For the text-containing cell, return its midpoint in (x, y) coordinate format. 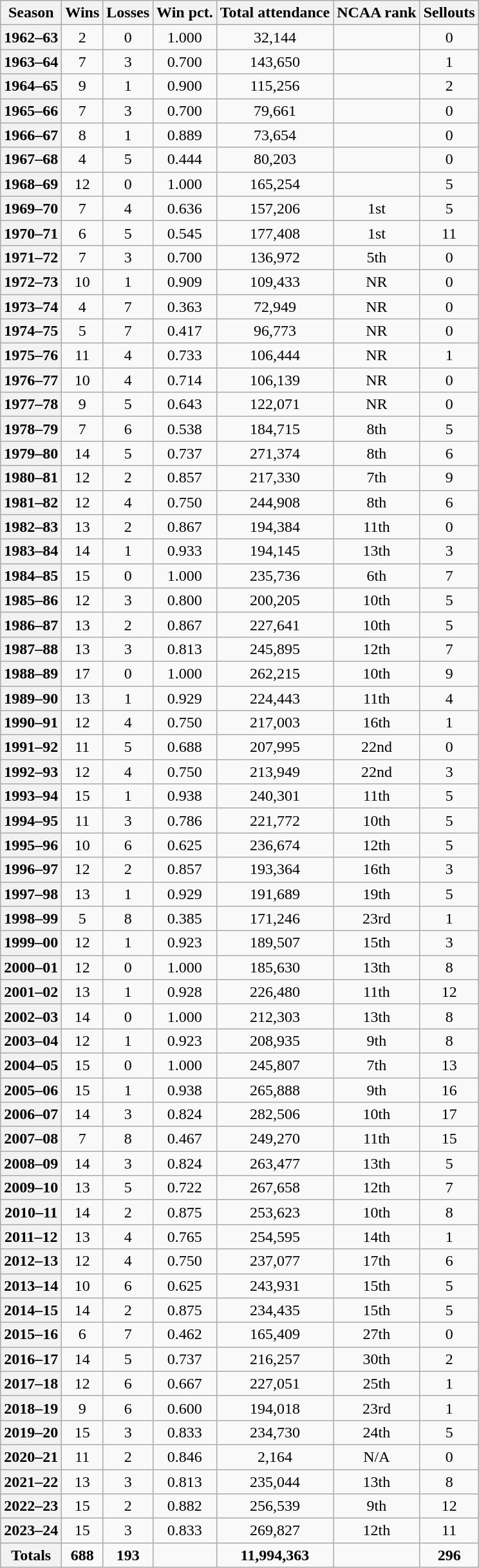
32,144 (275, 37)
1981–82 (31, 502)
1965–66 (31, 111)
0.928 (185, 992)
157,206 (275, 208)
2021–22 (31, 1481)
217,003 (275, 723)
193,364 (275, 870)
235,736 (275, 576)
200,205 (275, 600)
1991–92 (31, 747)
72,949 (275, 307)
165,409 (275, 1335)
1964–65 (31, 86)
27th (377, 1335)
254,595 (275, 1237)
0.933 (185, 551)
1994–95 (31, 821)
17th (377, 1261)
271,374 (275, 453)
2006–07 (31, 1115)
2015–16 (31, 1335)
234,730 (275, 1432)
25th (377, 1383)
0.765 (185, 1237)
Total attendance (275, 13)
2000–01 (31, 967)
208,935 (275, 1041)
0.786 (185, 821)
143,650 (275, 62)
1976–77 (31, 380)
2013–14 (31, 1286)
1983–84 (31, 551)
226,480 (275, 992)
194,018 (275, 1408)
1969–70 (31, 208)
0.714 (185, 380)
262,215 (275, 673)
2003–04 (31, 1041)
1963–64 (31, 62)
2001–02 (31, 992)
11,994,363 (275, 1555)
0.600 (185, 1408)
0.733 (185, 356)
N/A (377, 1457)
1988–89 (31, 673)
1973–74 (31, 307)
236,674 (275, 845)
0.636 (185, 208)
1962–63 (31, 37)
2,164 (275, 1457)
0.444 (185, 160)
1977–78 (31, 405)
1982–83 (31, 527)
Sellouts (449, 13)
0.722 (185, 1188)
1978–79 (31, 429)
2022–23 (31, 1506)
234,435 (275, 1310)
1966–67 (31, 135)
267,658 (275, 1188)
207,995 (275, 747)
1985–86 (31, 600)
2002–03 (31, 1016)
177,408 (275, 233)
2005–06 (31, 1090)
14th (377, 1237)
1996–97 (31, 870)
5th (377, 257)
688 (82, 1555)
2012–13 (31, 1261)
Win pct. (185, 13)
237,077 (275, 1261)
1992–93 (31, 772)
184,715 (275, 429)
1999–00 (31, 943)
80,203 (275, 160)
253,623 (275, 1212)
235,044 (275, 1481)
1997–98 (31, 894)
213,949 (275, 772)
1979–80 (31, 453)
193 (128, 1555)
0.846 (185, 1457)
115,256 (275, 86)
1984–85 (31, 576)
19th (377, 894)
245,895 (275, 649)
227,641 (275, 624)
189,507 (275, 943)
2016–17 (31, 1359)
165,254 (275, 184)
263,477 (275, 1163)
224,443 (275, 698)
2020–21 (31, 1457)
Season (31, 13)
194,145 (275, 551)
1980–81 (31, 478)
106,444 (275, 356)
265,888 (275, 1090)
191,689 (275, 894)
0.667 (185, 1383)
122,071 (275, 405)
0.889 (185, 135)
2011–12 (31, 1237)
109,433 (275, 282)
0.800 (185, 600)
1974–75 (31, 331)
217,330 (275, 478)
Totals (31, 1555)
0.538 (185, 429)
256,539 (275, 1506)
0.385 (185, 918)
1986–87 (31, 624)
73,654 (275, 135)
296 (449, 1555)
244,908 (275, 502)
2014–15 (31, 1310)
1970–71 (31, 233)
2010–11 (31, 1212)
79,661 (275, 111)
1968–69 (31, 184)
0.643 (185, 405)
1967–68 (31, 160)
2007–08 (31, 1139)
1975–76 (31, 356)
0.462 (185, 1335)
245,807 (275, 1065)
185,630 (275, 967)
2018–19 (31, 1408)
1987–88 (31, 649)
0.363 (185, 307)
1993–94 (31, 796)
243,931 (275, 1286)
NCAA rank (377, 13)
24th (377, 1432)
227,051 (275, 1383)
240,301 (275, 796)
Losses (128, 13)
282,506 (275, 1115)
30th (377, 1359)
212,303 (275, 1016)
2017–18 (31, 1383)
96,773 (275, 331)
106,139 (275, 380)
216,257 (275, 1359)
1971–72 (31, 257)
1989–90 (31, 698)
221,772 (275, 821)
2023–24 (31, 1531)
0.545 (185, 233)
269,827 (275, 1531)
0.909 (185, 282)
1972–73 (31, 282)
2008–09 (31, 1163)
0.417 (185, 331)
1995–96 (31, 845)
6th (377, 576)
249,270 (275, 1139)
0.882 (185, 1506)
0.467 (185, 1139)
0.900 (185, 86)
16 (449, 1090)
2004–05 (31, 1065)
171,246 (275, 918)
Wins (82, 13)
2019–20 (31, 1432)
1998–99 (31, 918)
1990–91 (31, 723)
2009–10 (31, 1188)
0.688 (185, 747)
136,972 (275, 257)
194,384 (275, 527)
